Determine the (X, Y) coordinate at the center of the cell enclosing the given text.  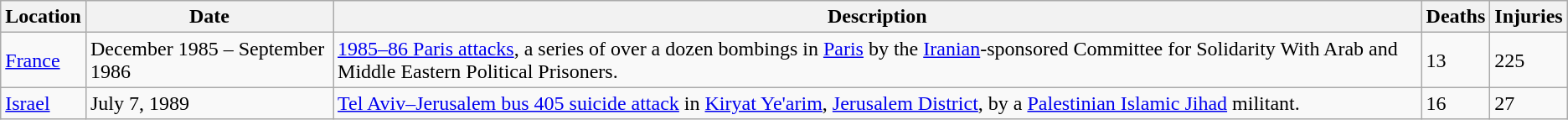
16 (1456, 103)
December 1985 – September 1986 (209, 60)
Location (44, 17)
France (44, 60)
27 (1529, 103)
July 7, 1989 (209, 103)
Israel (44, 103)
Description (878, 17)
Deaths (1456, 17)
13 (1456, 60)
Injuries (1529, 17)
Tel Aviv–Jerusalem bus 405 suicide attack in Kiryat Ye'arim, Jerusalem District, by a Palestinian Islamic Jihad militant. (878, 103)
225 (1529, 60)
Date (209, 17)
